Provide the [x, y] coordinate of the cell's center where the given text is located.  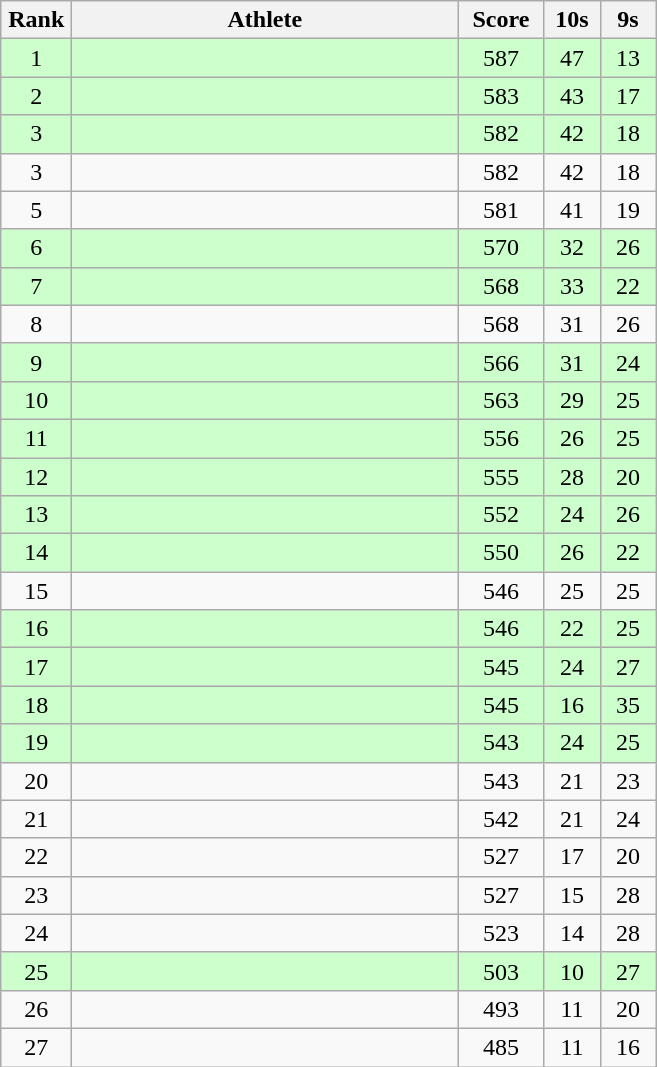
503 [501, 971]
Score [501, 20]
552 [501, 515]
2 [36, 96]
563 [501, 400]
1 [36, 58]
35 [628, 705]
41 [572, 210]
33 [572, 286]
6 [36, 248]
587 [501, 58]
12 [36, 477]
Rank [36, 20]
493 [501, 1009]
581 [501, 210]
9 [36, 362]
8 [36, 324]
9s [628, 20]
29 [572, 400]
583 [501, 96]
566 [501, 362]
555 [501, 477]
550 [501, 553]
5 [36, 210]
47 [572, 58]
570 [501, 248]
542 [501, 819]
556 [501, 438]
43 [572, 96]
Athlete [265, 20]
485 [501, 1047]
10s [572, 20]
7 [36, 286]
523 [501, 933]
32 [572, 248]
